From the cell containing the given text, extract its center point as (x, y) coordinate. 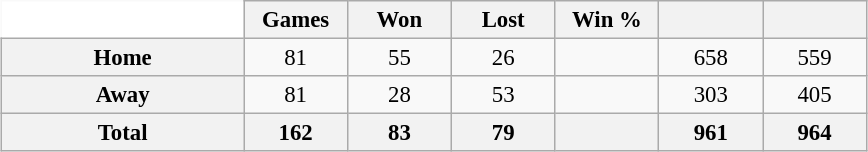
Win % (607, 20)
26 (503, 57)
79 (503, 133)
Games (296, 20)
83 (399, 133)
Won (399, 20)
55 (399, 57)
559 (815, 57)
964 (815, 133)
405 (815, 95)
961 (711, 133)
Away (123, 95)
162 (296, 133)
Total (123, 133)
Home (123, 57)
53 (503, 95)
658 (711, 57)
Lost (503, 20)
28 (399, 95)
303 (711, 95)
